Return (x, y) of the center of cell containing provided text 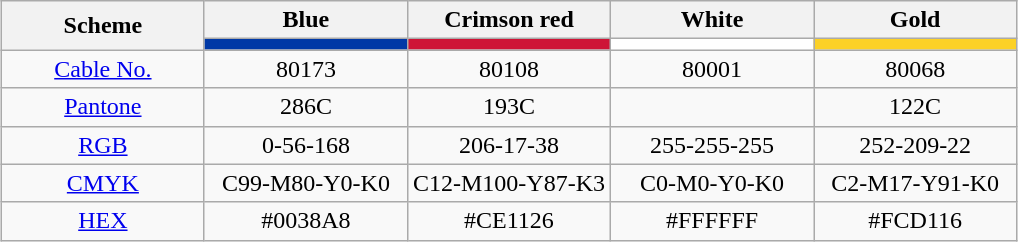
80108 (508, 69)
RGB (102, 145)
#FFFFFF (712, 221)
#0038A8 (306, 221)
252-209-22 (916, 145)
286C (306, 107)
CMYK (102, 183)
White (712, 20)
80173 (306, 69)
80068 (916, 69)
193C (508, 107)
122C (916, 107)
Crimson red (508, 20)
C2-M17-Y91-K0 (916, 183)
HEX (102, 221)
#CE1126 (508, 221)
C12-M100-Y87-K3 (508, 183)
206-17-38 (508, 145)
Scheme (102, 26)
#FCD116 (916, 221)
Gold (916, 20)
Blue (306, 20)
C99-M80-Y0-K0 (306, 183)
0-56-168 (306, 145)
C0-M0-Y0-K0 (712, 183)
80001 (712, 69)
255-255-255 (712, 145)
Cable No. (102, 69)
Pantone (102, 107)
